Find where the given text appears and provide that cell's center as (x, y) coordinate. 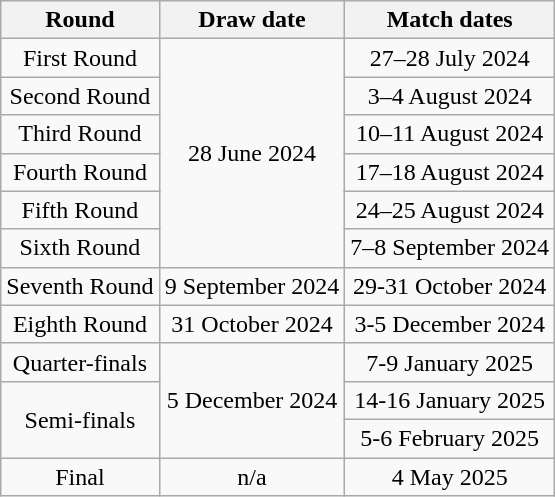
7-9 January 2025 (450, 362)
Fifth Round (80, 210)
Semi-finals (80, 419)
7–8 September 2024 (450, 248)
n/a (252, 477)
31 October 2024 (252, 324)
Sixth Round (80, 248)
Seventh Round (80, 286)
Third Round (80, 134)
Quarter-finals (80, 362)
Round (80, 20)
14-16 January 2025 (450, 400)
27–28 July 2024 (450, 58)
5-6 February 2025 (450, 438)
28 June 2024 (252, 153)
5 December 2024 (252, 400)
17–18 August 2024 (450, 172)
Second Round (80, 96)
24–25 August 2024 (450, 210)
Final (80, 477)
10–11 August 2024 (450, 134)
3–4 August 2024 (450, 96)
9 September 2024 (252, 286)
Draw date (252, 20)
3-5 December 2024 (450, 324)
First Round (80, 58)
Fourth Round (80, 172)
Match dates (450, 20)
Eighth Round (80, 324)
4 May 2025 (450, 477)
29-31 October 2024 (450, 286)
